For the text-containing cell, return its midpoint in [x, y] coordinate format. 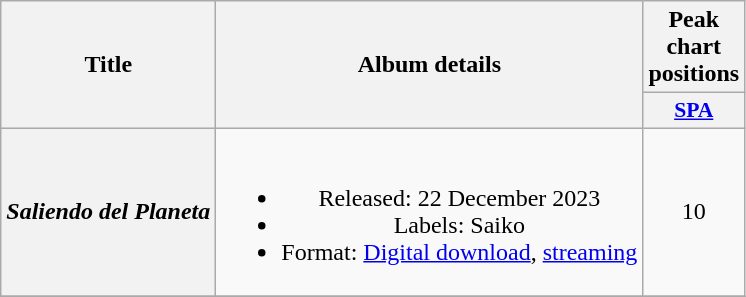
Released: 22 December 2023Labels: SaikoFormat: Digital download, streaming [430, 212]
Peak chart positions [694, 47]
Saliendo del Planeta [108, 212]
Title [108, 65]
Album details [430, 65]
10 [694, 212]
SPA [694, 111]
